Determine the [x, y] coordinate at the center of the cell enclosing the given text.  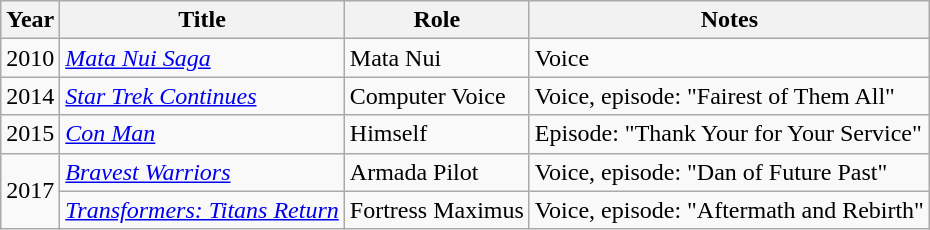
2010 [30, 58]
Year [30, 20]
Role [436, 20]
Mata Nui [436, 58]
Armada Pilot [436, 172]
Star Trek Continues [202, 96]
Episode: "Thank Your for Your Service" [729, 134]
Voice, episode: "Dan of Future Past" [729, 172]
Notes [729, 20]
Fortress Maximus [436, 210]
Title [202, 20]
Mata Nui Saga [202, 58]
Voice, episode: "Aftermath and Rebirth" [729, 210]
Voice, episode: "Fairest of Them All" [729, 96]
Computer Voice [436, 96]
Himself [436, 134]
2017 [30, 191]
Voice [729, 58]
Transformers: Titans Return [202, 210]
Bravest Warriors [202, 172]
Con Man [202, 134]
2014 [30, 96]
2015 [30, 134]
